Identify which cell holds the provided text, then report its (x, y) central coordinate. 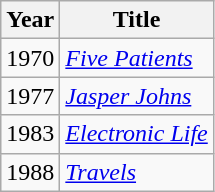
Jasper Johns (136, 96)
Electronic Life (136, 134)
Travels (136, 172)
Title (136, 20)
1983 (30, 134)
Five Patients (136, 58)
1977 (30, 96)
Year (30, 20)
1988 (30, 172)
1970 (30, 58)
